Output the (x, y) coordinate of the center of the cell containing the given text.  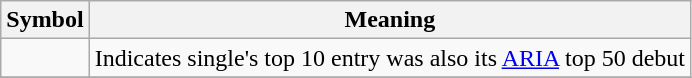
Symbol (45, 20)
Meaning (390, 20)
Indicates single's top 10 entry was also its ARIA top 50 debut (390, 58)
